Return the [X, Y] coordinate for the center point of the cell that contains the specified text.  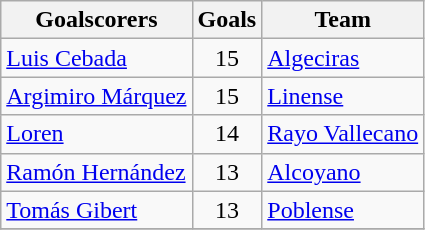
Algeciras [343, 58]
Argimiro Márquez [96, 96]
Goalscorers [96, 20]
Luis Cebada [96, 58]
Linense [343, 96]
14 [227, 134]
Ramón Hernández [96, 172]
Poblense [343, 210]
Loren [96, 134]
Goals [227, 20]
Alcoyano [343, 172]
Tomás Gibert [96, 210]
Rayo Vallecano [343, 134]
Team [343, 20]
